From the cell containing the given text, extract its center point as [x, y] coordinate. 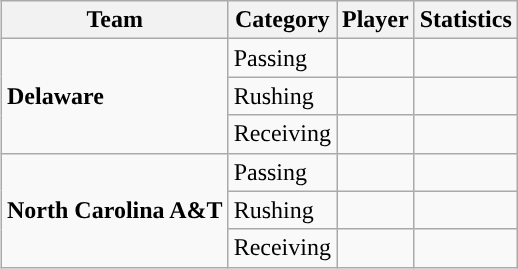
Player [375, 20]
Team [114, 20]
Category [282, 20]
North Carolina A&T [114, 210]
Delaware [114, 96]
Statistics [466, 20]
